Find where the given text appears and provide that cell's center as [x, y] coordinate. 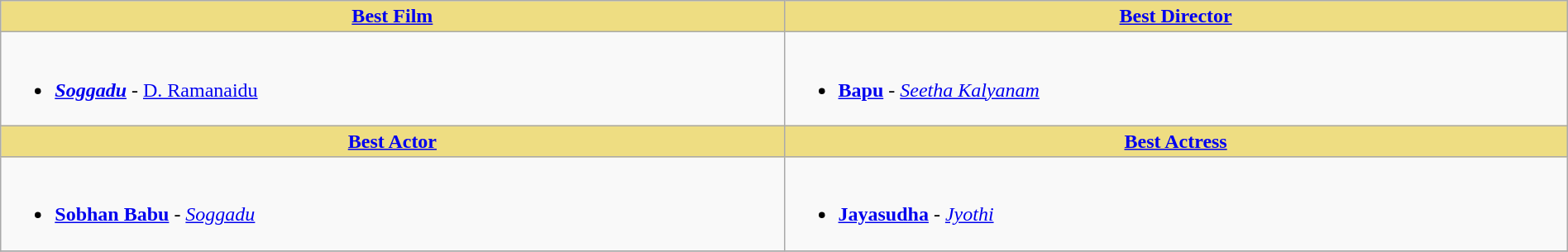
Jayasudha - Jyothi [1176, 203]
Sobhan Babu - Soggadu [392, 203]
Soggadu - D. Ramanaidu [392, 79]
Best Film [392, 17]
Best Director [1176, 17]
Best Actor [392, 141]
Bapu - Seetha Kalyanam [1176, 79]
Best Actress [1176, 141]
